Return [x, y] of the center of cell containing provided text 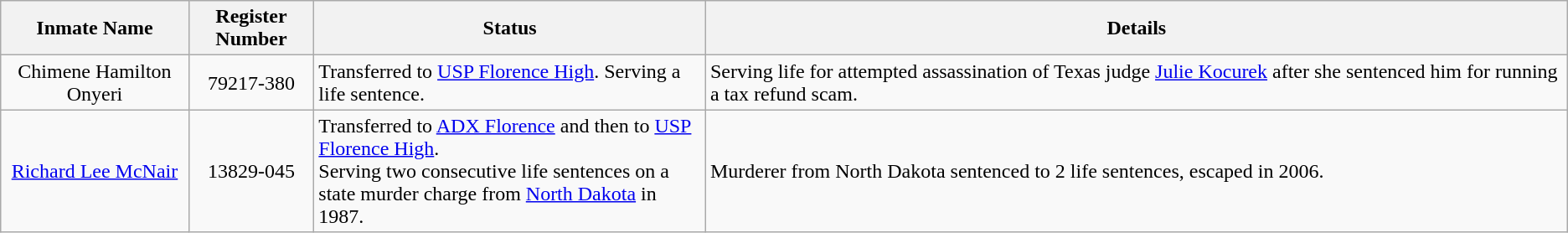
Inmate Name [95, 28]
Richard Lee McNair [95, 171]
Serving life for attempted assassination of Texas judge Julie Kocurek after she sentenced him for running a tax refund scam. [1136, 82]
Murderer from North Dakota sentenced to 2 life sentences, escaped in 2006. [1136, 171]
Status [510, 28]
79217-380 [251, 82]
Chimene Hamilton Onyeri [95, 82]
Register Number [251, 28]
Transferred to USP Florence High. Serving a life sentence. [510, 82]
13829-045 [251, 171]
Transferred to ADX Florence and then to USP Florence High.Serving two consecutive life sentences on a state murder charge from North Dakota in 1987. [510, 171]
Details [1136, 28]
